Pinpoint the cell where the given text exists, returning its (x, y) midpoint coordinate. 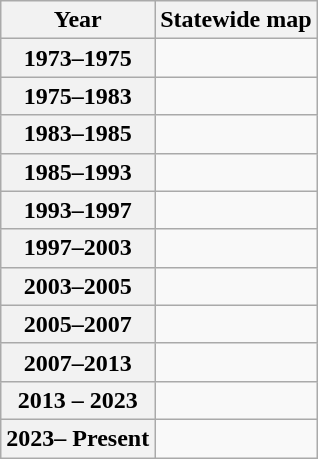
2007–2013 (78, 362)
1993–1997 (78, 210)
1997–2003 (78, 248)
2003–2005 (78, 286)
Year (78, 20)
2013 – 2023 (78, 400)
Statewide map (236, 20)
2005–2007 (78, 324)
1975–1983 (78, 96)
1985–1993 (78, 172)
2023– Present (78, 438)
1983–1985 (78, 134)
1973–1975 (78, 58)
